Search for the cell housing the specified text and yield its (X, Y) center coordinate. 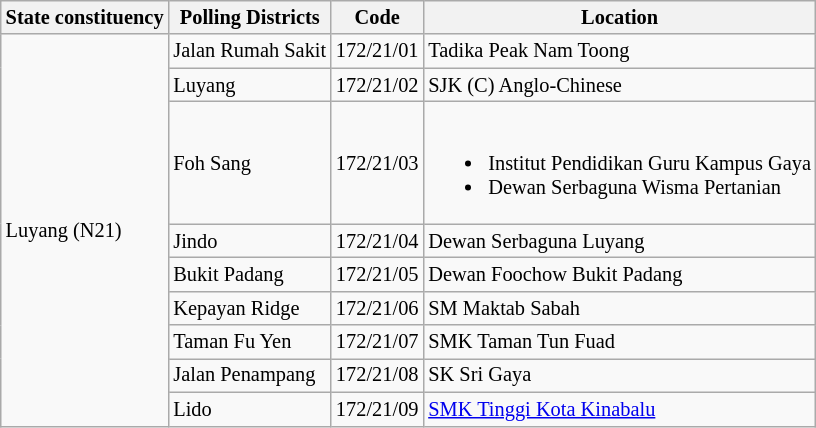
Institut Pendidikan Guru Kampus GayaDewan Serbaguna Wisma Pertanian (619, 162)
Bukit Padang (250, 274)
172/21/08 (377, 375)
Dewan Foochow Bukit Padang (619, 274)
172/21/01 (377, 51)
SJK (C) Anglo-Chinese (619, 85)
Luyang (N21) (85, 230)
172/21/03 (377, 162)
SK Sri Gaya (619, 375)
Location (619, 17)
Jalan Penampang (250, 375)
172/21/04 (377, 241)
SMK Tinggi Kota Kinabalu (619, 409)
SMK Taman Tun Fuad (619, 342)
Code (377, 17)
SM Maktab Sabah (619, 308)
172/21/06 (377, 308)
172/21/05 (377, 274)
Tadika Peak Nam Toong (619, 51)
172/21/09 (377, 409)
Kepayan Ridge (250, 308)
Jindo (250, 241)
Lido (250, 409)
Taman Fu Yen (250, 342)
Polling Districts (250, 17)
Jalan Rumah Sakit (250, 51)
State constituency (85, 17)
172/21/02 (377, 85)
172/21/07 (377, 342)
Dewan Serbaguna Luyang (619, 241)
Foh Sang (250, 162)
Luyang (250, 85)
